Identify which cell holds the provided text, then report its (X, Y) central coordinate. 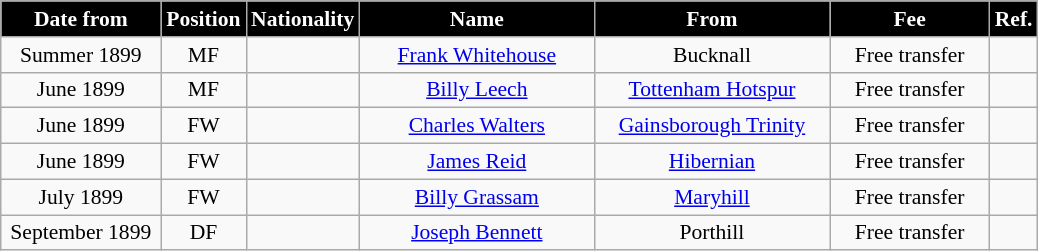
Ref. (1014, 19)
Position (204, 19)
Billy Leech (476, 90)
DF (204, 233)
September 1899 (81, 233)
Gainsborough Trinity (712, 126)
Nationality (302, 19)
Charles Walters (476, 126)
Date from (81, 19)
Maryhill (712, 197)
Billy Grassam (476, 197)
Summer 1899 (81, 55)
Joseph Bennett (476, 233)
James Reid (476, 162)
Hibernian (712, 162)
Fee (910, 19)
Tottenham Hotspur (712, 90)
Bucknall (712, 55)
July 1899 (81, 197)
Frank Whitehouse (476, 55)
Porthill (712, 233)
From (712, 19)
Name (476, 19)
